Return the (x, y) coordinate for the center point of the cell that contains the specified text.  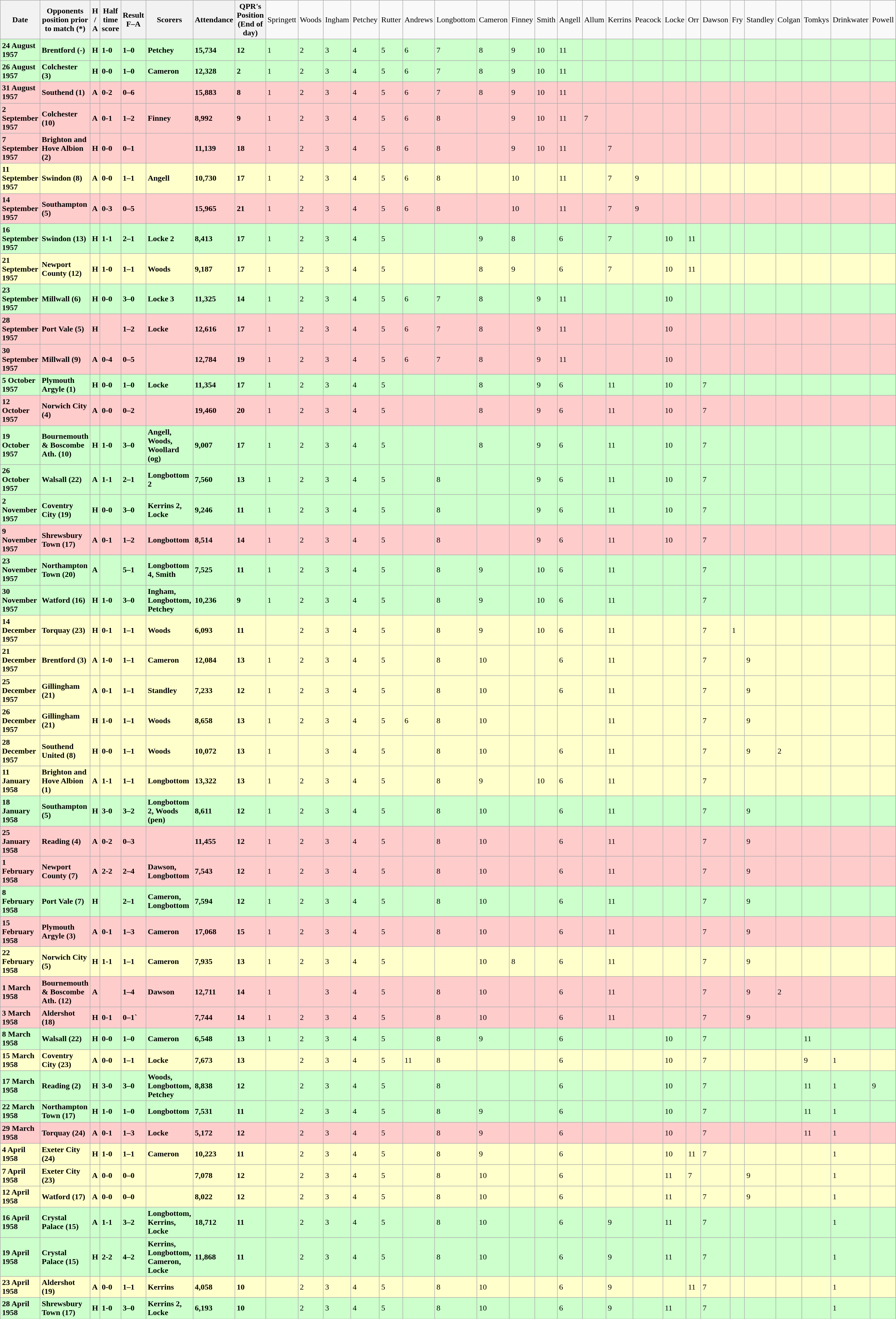
Exeter City (24) (65, 1154)
1–4 (133, 992)
Longbottom 4, Smith (170, 570)
6,548 (214, 1039)
0-3 (111, 208)
8,514 (214, 540)
Exeter City (23) (65, 1175)
0–1 (133, 148)
4,058 (214, 1287)
Coventry City (19) (65, 510)
0–1` (133, 1018)
5,172 (214, 1133)
1 February 1958 (20, 871)
7,935 (214, 962)
7 April 1958 (20, 1175)
7 September 1957 (20, 148)
Coventry City (23) (65, 1060)
28 December 1957 (20, 751)
17,068 (214, 932)
Rutter (391, 20)
Colchester (10) (65, 118)
2 September 1957 (20, 118)
7,233 (214, 690)
30 November 1957 (20, 600)
2 November 1957 (20, 510)
25 December 1957 (20, 690)
Northampton Town (17) (65, 1111)
15,883 (214, 92)
8,658 (214, 721)
7,531 (214, 1111)
Drinkwater (851, 20)
11 September 1957 (20, 178)
7,673 (214, 1060)
13,322 (214, 781)
11,455 (214, 841)
19 (250, 359)
26 October 1957 (20, 480)
7,594 (214, 901)
0–2 (133, 411)
Plymouth Argyle (3) (65, 932)
14 December 1957 (20, 630)
5 October 1957 (20, 385)
Woods, Longbottom, Petchey (170, 1086)
31 August 1957 (20, 92)
16 April 1958 (20, 1222)
Smith (546, 20)
Powell (883, 20)
9,007 (214, 445)
Half time score (111, 20)
11,139 (214, 148)
Springett (282, 20)
Newport County (12) (65, 269)
QPR's Position (End of day) (250, 20)
Plymouth Argyle (1) (65, 385)
Brighton and Hove Albion (2) (65, 148)
8,838 (214, 1086)
25 January 1958 (20, 841)
6,093 (214, 630)
Longbottom 2 (170, 480)
11,325 (214, 299)
10,236 (214, 600)
Date (20, 20)
Cameron, Longbottom (170, 901)
9 November 1957 (20, 540)
15,734 (214, 50)
29 March 1958 (20, 1133)
10,072 (214, 751)
11,868 (214, 1257)
23 November 1957 (20, 570)
Brentford (-) (65, 50)
Ingham, Longbottom, Petchey (170, 600)
30 September 1957 (20, 359)
Norwich City (5) (65, 962)
21 September 1957 (20, 269)
10,730 (214, 178)
Attendance (214, 20)
Millwall (9) (65, 359)
H / A (95, 20)
18 January 1958 (20, 811)
Ingham (337, 20)
Southend (1) (65, 92)
0–3 (133, 841)
Millwall (6) (65, 299)
0–6 (133, 92)
Longbottom 2, Woods (pen) (170, 811)
12,084 (214, 660)
Tomkys (816, 20)
Opponents position prior to match (*) (65, 20)
20 (250, 411)
24 August 1957 (20, 50)
9,246 (214, 510)
5–1 (133, 570)
3 March 1958 (20, 1018)
Allum (594, 20)
8 March 1958 (20, 1039)
Fry (737, 20)
Reading (2) (65, 1086)
Brentford (3) (65, 660)
8,022 (214, 1196)
Dawson, Longbottom (170, 871)
7,078 (214, 1175)
26 August 1957 (20, 71)
12,711 (214, 992)
18 (250, 148)
21 (250, 208)
Swindon (13) (65, 239)
Locke 3 (170, 299)
8,611 (214, 811)
11,354 (214, 385)
Kerrins, Longbottom, Cameron, Locke (170, 1257)
28 September 1957 (20, 329)
Port Vale (7) (65, 901)
17 March 1958 (20, 1086)
12 October 1957 (20, 411)
16 September 1957 (20, 239)
Watford (16) (65, 600)
22 March 1958 (20, 1111)
7,525 (214, 570)
2–4 (133, 871)
8 February 1958 (20, 901)
9,187 (214, 269)
Port Vale (5) (65, 329)
Locke 2 (170, 239)
Brighton and Hove Albion (1) (65, 781)
7,543 (214, 871)
Scorers (170, 20)
19 October 1957 (20, 445)
Longbottom, Kerrins, Locke (170, 1222)
7,744 (214, 1018)
4 April 1958 (20, 1154)
28 April 1958 (20, 1308)
15 March 1958 (20, 1060)
ResultF–A (133, 20)
18,712 (214, 1222)
Aldershot (18) (65, 1018)
10,223 (214, 1154)
21 December 1957 (20, 660)
Bournemouth & Boscombe Ath. (12) (65, 992)
Reading (4) (65, 841)
0-4 (111, 359)
26 December 1957 (20, 721)
12,784 (214, 359)
7,560 (214, 480)
19 April 1958 (20, 1257)
22 February 1958 (20, 962)
23 September 1957 (20, 299)
Peacock (648, 20)
Angell, Woods, Woollard (og) (170, 445)
12,616 (214, 329)
Watford (17) (65, 1196)
15,965 (214, 208)
15 February 1958 (20, 932)
15 (250, 932)
Swindon (8) (65, 178)
1 March 1958 (20, 992)
Norwich City (4) (65, 411)
4–2 (133, 1257)
Southend United (8) (65, 751)
8,413 (214, 239)
Torquay (24) (65, 1133)
Bournemouth & Boscombe Ath. (10) (65, 445)
23 April 1958 (20, 1287)
8,992 (214, 118)
14 September 1957 (20, 208)
19,460 (214, 411)
12,328 (214, 71)
12 April 1958 (20, 1196)
Orr (693, 20)
Andrews (419, 20)
Colgan (789, 20)
Aldershot (19) (65, 1287)
Northampton Town (20) (65, 570)
Colchester (3) (65, 71)
6,193 (214, 1308)
Newport County (7) (65, 871)
Torquay (23) (65, 630)
11 January 1958 (20, 781)
